From the cell containing the given text, extract its center point as (x, y) coordinate. 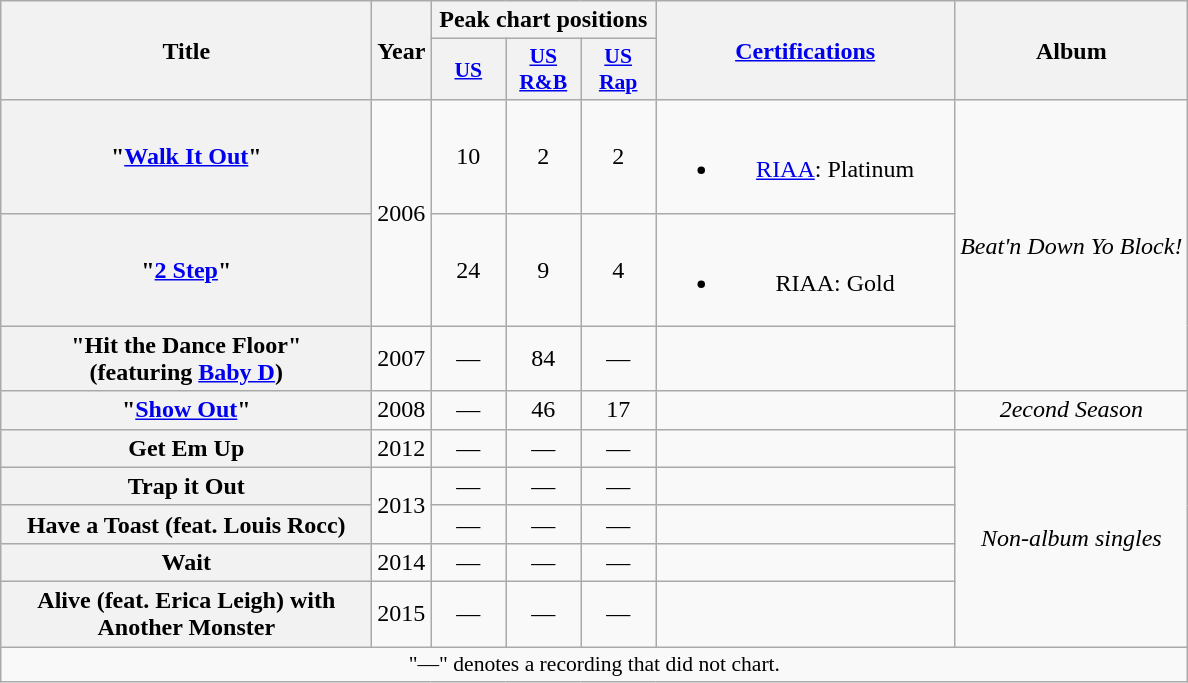
Beat'n Down Yo Block! (1072, 246)
"—" denotes a recording that did not chart. (594, 664)
RIAA: Platinum (806, 156)
2015 (402, 614)
"Show Out" (186, 410)
Certifications (806, 50)
Get Em Up (186, 448)
Year (402, 50)
Have a Toast (feat. Louis Rocc) (186, 524)
"Walk It Out" (186, 156)
"Hit the Dance Floor"(featuring Baby D) (186, 358)
Album (1072, 50)
RIAA: Gold (806, 270)
Alive (feat. Erica Leigh) with Another Monster (186, 614)
Peak chart positions (544, 20)
Wait (186, 562)
2013 (402, 505)
Title (186, 50)
4 (618, 270)
17 (618, 410)
2006 (402, 213)
USR&B (544, 70)
2012 (402, 448)
10 (468, 156)
Non-album singles (1072, 538)
US (468, 70)
Trap it Out (186, 486)
2econd Season (1072, 410)
2007 (402, 358)
24 (468, 270)
46 (544, 410)
9 (544, 270)
84 (544, 358)
2008 (402, 410)
2014 (402, 562)
USRap (618, 70)
"2 Step" (186, 270)
